For the text-containing cell, return its midpoint in (X, Y) coordinate format. 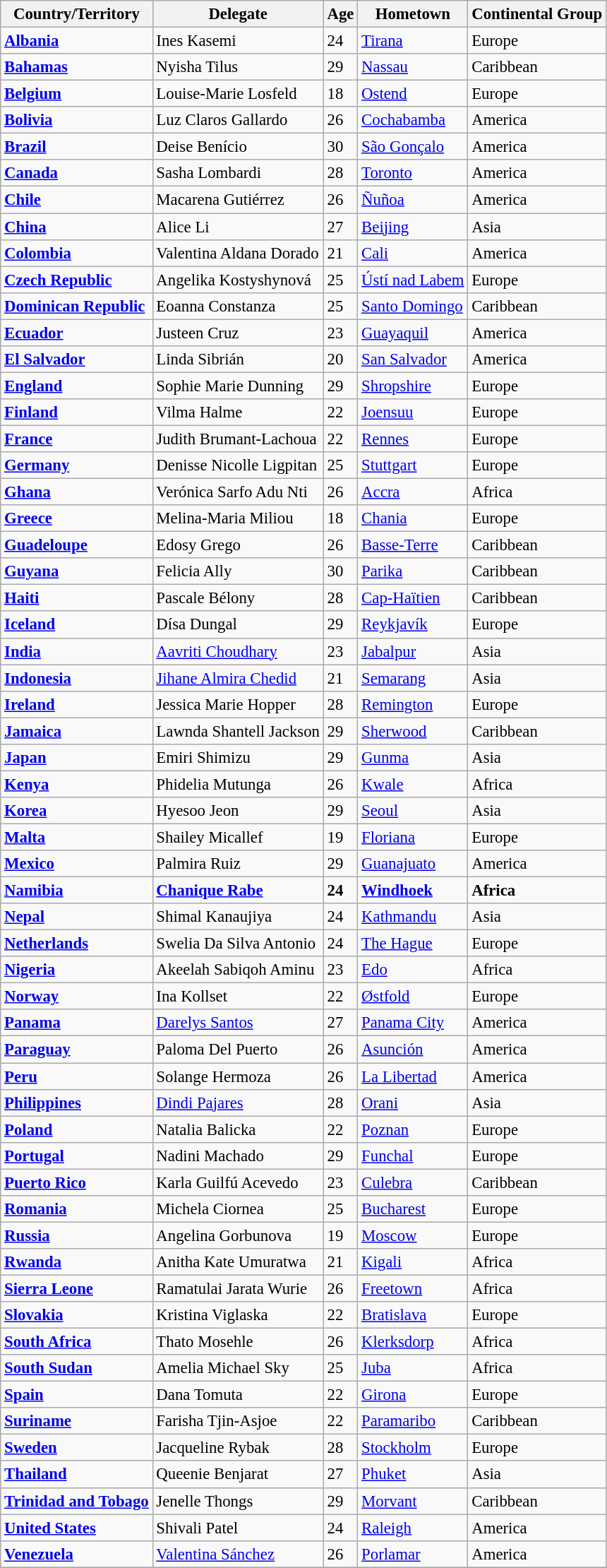
Alice Li (238, 227)
Venezuela (76, 1554)
Anitha Kate Umuratwa (238, 1262)
Greece (76, 518)
Paraguay (76, 1050)
Natalia Balicka (238, 1129)
Solange Hermoza (238, 1076)
Chile (76, 200)
Suriname (76, 1421)
Ireland (76, 704)
Dísa Dungal (238, 625)
Ina Kollset (238, 997)
Paloma Del Puerto (238, 1050)
Shivali Patel (238, 1528)
Gunma (413, 758)
Sasha Lombardi (238, 173)
São Gonçalo (413, 147)
El Salvador (76, 360)
Semarang (413, 678)
Namibia (76, 891)
Albania (76, 41)
Remington (413, 704)
Nadini Machado (238, 1156)
Japan (76, 758)
Guayaquil (413, 333)
Chania (413, 518)
Jamaica (76, 731)
Santo Domingo (413, 306)
Valentina Sánchez (238, 1554)
Angelika Kostyshynová (238, 280)
Germany (76, 465)
Edo (413, 970)
Darelys Santos (238, 1023)
Romania (76, 1209)
Orani (413, 1103)
Funchal (413, 1156)
Pascale Bélony (238, 598)
Karla Guilfú Acevedo (238, 1182)
Sweden (76, 1448)
Nepal (76, 917)
Melina-Maria Miliou (238, 518)
Ramatulai Jarata Wurie (238, 1288)
Indonesia (76, 678)
Akeelah Sabiqoh Aminu (238, 970)
Malta (76, 837)
Brazil (76, 147)
Jacqueline Rybak (238, 1448)
Guanajuato (413, 864)
Trinidad and Tobago (76, 1501)
South Africa (76, 1342)
Justeen Cruz (238, 333)
Parika (413, 571)
20 (340, 360)
China (76, 227)
Bratislava (413, 1315)
Ñuñoa (413, 200)
Emiri Shimizu (238, 758)
Continental Group (537, 14)
Jihane Almira Chedid (238, 678)
Aavriti Choudhary (238, 651)
Jenelle Thongs (238, 1501)
Linda Sibrián (238, 360)
Stuttgart (413, 465)
Shimal Kanaujiya (238, 917)
Denisse Nicolle Ligpitan (238, 465)
Angelina Gorbunova (238, 1235)
Spain (76, 1395)
Poznan (413, 1129)
Floriana (413, 837)
Palmira Ruiz (238, 864)
Puerto Rico (76, 1182)
Belgium (76, 94)
India (76, 651)
Amelia Michael Sky (238, 1368)
Eoanna Constanza (238, 306)
Juba (413, 1368)
Rennes (413, 439)
Michela Ciornea (238, 1209)
Kwale (413, 784)
La Libertad (413, 1076)
Czech Republic (76, 280)
Panama (76, 1023)
Mexico (76, 864)
England (76, 386)
Chanique Rabe (238, 891)
Guyana (76, 571)
Judith Brumant-Lachoua (238, 439)
Delegate (238, 14)
Rwanda (76, 1262)
Ecuador (76, 333)
Korea (76, 811)
Phuket (413, 1475)
Colombia (76, 253)
Dominican Republic (76, 306)
Swelia Da Silva Antonio (238, 944)
Cali (413, 253)
Dindi Pajares (238, 1103)
Girona (413, 1395)
Windhoek (413, 891)
Morvant (413, 1501)
Seoul (413, 811)
Canada (76, 173)
Stockholm (413, 1448)
Russia (76, 1235)
Farisha Tjin-Asjoe (238, 1421)
Guadeloupe (76, 545)
Asunción (413, 1050)
United States (76, 1528)
Thato Mosehle (238, 1342)
Felicia Ally (238, 571)
Jessica Marie Hopper (238, 704)
Deise Benício (238, 147)
Bucharest (413, 1209)
Hometown (413, 14)
Reykjavík (413, 625)
Dana Tomuta (238, 1395)
Toronto (413, 173)
Age (340, 14)
Culebra (413, 1182)
Macarena Gutiérrez (238, 200)
Sierra Leone (76, 1288)
Haiti (76, 598)
Philippines (76, 1103)
Jabalpur (413, 651)
Nassau (413, 67)
Verónica Sarfo Adu Nti (238, 492)
Queenie Benjarat (238, 1475)
Sophie Marie Dunning (238, 386)
Panama City (413, 1023)
Shropshire (413, 386)
Joensuu (413, 412)
Tirana (413, 41)
Ostend (413, 94)
Valentina Aldana Dorado (238, 253)
Beijing (413, 227)
Raleigh (413, 1528)
Edosy Grego (238, 545)
Shailey Micallef (238, 837)
Norway (76, 997)
Poland (76, 1129)
San Salvador (413, 360)
Netherlands (76, 944)
Østfold (413, 997)
France (76, 439)
Finland (76, 412)
The Hague (413, 944)
Ines Kasemi (238, 41)
Ústí nad Labem (413, 280)
Basse-Terre (413, 545)
Kigali (413, 1262)
Kristina Viglaska (238, 1315)
Bolivia (76, 120)
Porlamar (413, 1554)
Hyesoo Jeon (238, 811)
Bahamas (76, 67)
Peru (76, 1076)
Louise-Marie Losfeld (238, 94)
Moscow (413, 1235)
Thailand (76, 1475)
Iceland (76, 625)
Kenya (76, 784)
Sherwood (413, 731)
Klerksdorp (413, 1342)
Cochabamba (413, 120)
Nyisha Tilus (238, 67)
Portugal (76, 1156)
Ghana (76, 492)
Luz Claros Gallardo (238, 120)
Accra (413, 492)
Kathmandu (413, 917)
Phidelia Mutunga (238, 784)
Country/Territory (76, 14)
Vilma Halme (238, 412)
Nigeria (76, 970)
Freetown (413, 1288)
Cap-Haïtien (413, 598)
Lawnda Shantell Jackson (238, 731)
South Sudan (76, 1368)
Paramaribo (413, 1421)
Slovakia (76, 1315)
